Determine the [X, Y] coordinate at the center of the cell enclosing the given text.  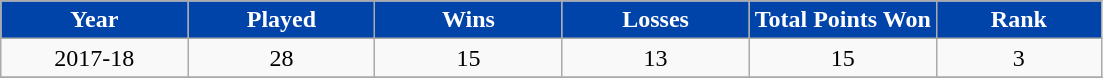
Rank [1018, 20]
Total Points Won [842, 20]
13 [656, 58]
Wins [468, 20]
Played [282, 20]
2017-18 [94, 58]
3 [1018, 58]
28 [282, 58]
Losses [656, 20]
Year [94, 20]
